Determine the [X, Y] coordinate at the center of the cell enclosing the given text.  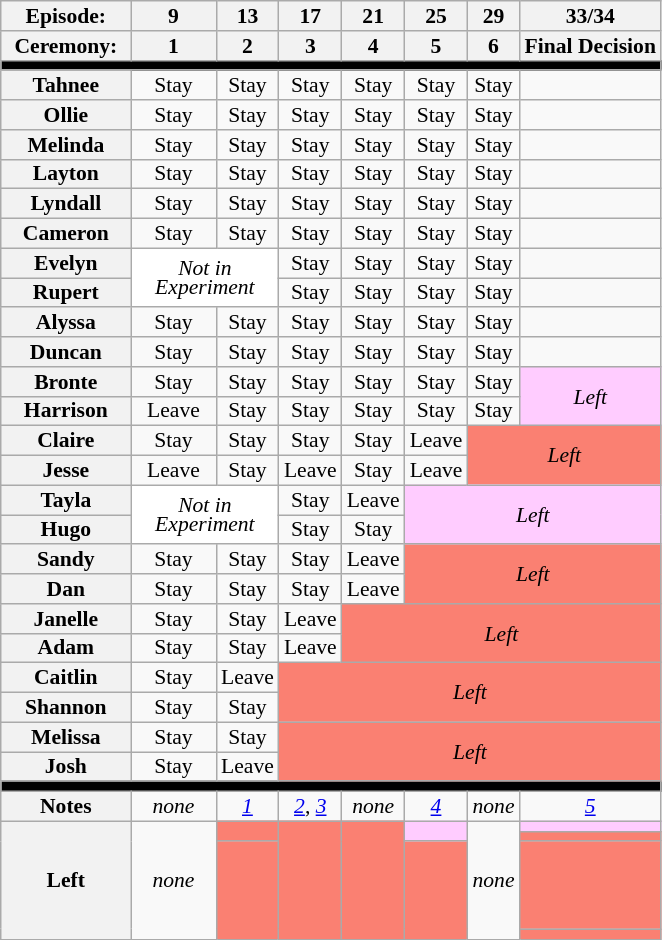
Harrison [66, 411]
Notes [66, 807]
Josh [66, 767]
Melissa [66, 737]
Layton [66, 174]
Shannon [66, 708]
Tayla [66, 500]
Hugo [66, 530]
Ceremony: [66, 46]
29 [493, 16]
Episode: [66, 16]
2 [248, 46]
Caitlin [66, 678]
Jesse [66, 471]
Ollie [66, 115]
Janelle [66, 619]
6 [493, 46]
9 [174, 16]
Adam [66, 648]
Melinda [66, 145]
Final Decision [590, 46]
Sandy [66, 560]
Duncan [66, 352]
33/34 [590, 16]
17 [310, 16]
21 [374, 16]
Rupert [66, 293]
2, 3 [310, 807]
25 [436, 16]
Alyssa [66, 323]
Lyndall [66, 204]
13 [248, 16]
Tahnee [66, 86]
Bronte [66, 382]
3 [310, 46]
Claire [66, 441]
Cameron [66, 234]
Evelyn [66, 263]
Dan [66, 589]
